Scan for the cell matching the given text and deliver its (x, y) coordinate at center. 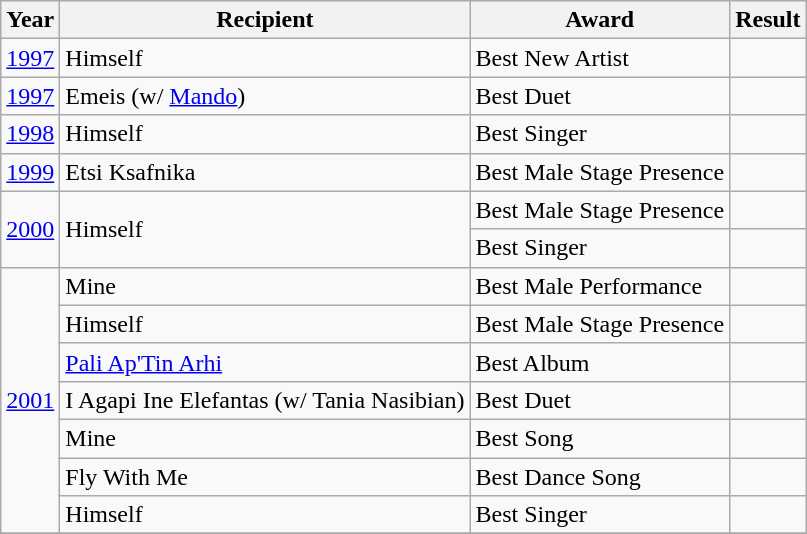
2001 (30, 400)
1999 (30, 172)
2000 (30, 229)
I Agapi Ine Elefantas (w/ Tania Nasibian) (265, 400)
Best Song (600, 438)
Emeis (w/ Mando) (265, 96)
Award (600, 20)
Etsi Ksafnika (265, 172)
1998 (30, 134)
Best Male Performance (600, 286)
Year (30, 20)
Result (768, 20)
Fly With Me (265, 477)
Pali Ap'Tin Arhi (265, 362)
Best Album (600, 362)
Best New Artist (600, 58)
Recipient (265, 20)
Best Dance Song (600, 477)
